Find where the given text appears and provide that cell's center as [x, y] coordinate. 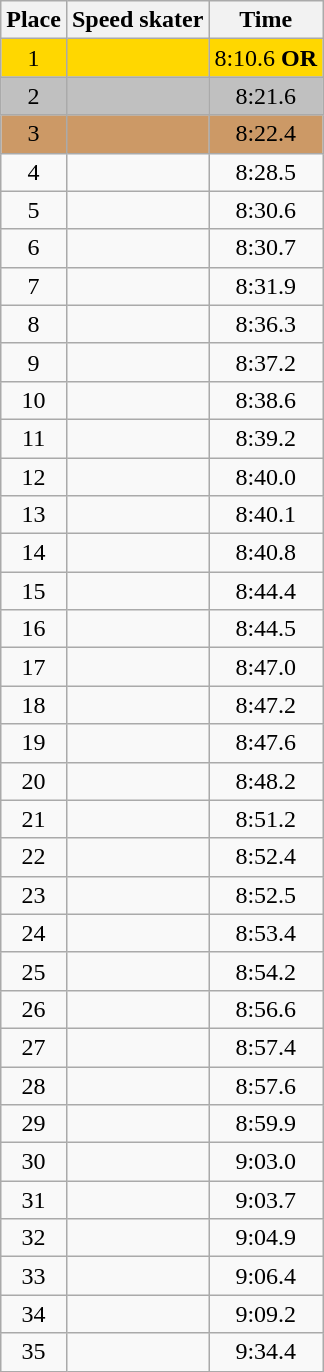
31 [34, 1200]
Speed skater [137, 20]
33 [34, 1276]
8:47.6 [266, 743]
8:36.3 [266, 324]
28 [34, 1085]
14 [34, 553]
8:40.1 [266, 515]
8:10.6 OR [266, 58]
25 [34, 971]
8:44.4 [266, 591]
9:03.0 [266, 1162]
16 [34, 629]
7 [34, 286]
23 [34, 895]
8:30.6 [266, 210]
8:59.9 [266, 1124]
8:40.0 [266, 477]
8:40.8 [266, 553]
11 [34, 438]
8:22.4 [266, 134]
34 [34, 1314]
35 [34, 1352]
8:38.6 [266, 400]
13 [34, 515]
4 [34, 172]
8:47.0 [266, 667]
8:53.4 [266, 933]
9:04.9 [266, 1238]
22 [34, 857]
17 [34, 667]
8:51.2 [266, 819]
5 [34, 210]
32 [34, 1238]
24 [34, 933]
15 [34, 591]
27 [34, 1047]
8:52.4 [266, 857]
8:57.4 [266, 1047]
9:09.2 [266, 1314]
19 [34, 743]
8:56.6 [266, 1009]
8:30.7 [266, 248]
1 [34, 58]
8:37.2 [266, 362]
30 [34, 1162]
9:03.7 [266, 1200]
6 [34, 248]
8:39.2 [266, 438]
8:28.5 [266, 172]
Time [266, 20]
3 [34, 134]
8:21.6 [266, 96]
26 [34, 1009]
2 [34, 96]
9:06.4 [266, 1276]
9 [34, 362]
8 [34, 324]
8:47.2 [266, 705]
8:52.5 [266, 895]
18 [34, 705]
8:48.2 [266, 781]
8:54.2 [266, 971]
8:31.9 [266, 286]
Place [34, 20]
8:44.5 [266, 629]
8:57.6 [266, 1085]
9:34.4 [266, 1352]
20 [34, 781]
29 [34, 1124]
21 [34, 819]
12 [34, 477]
10 [34, 400]
